Extract the (X, Y) coordinate from the center of the cell holding the provided text.  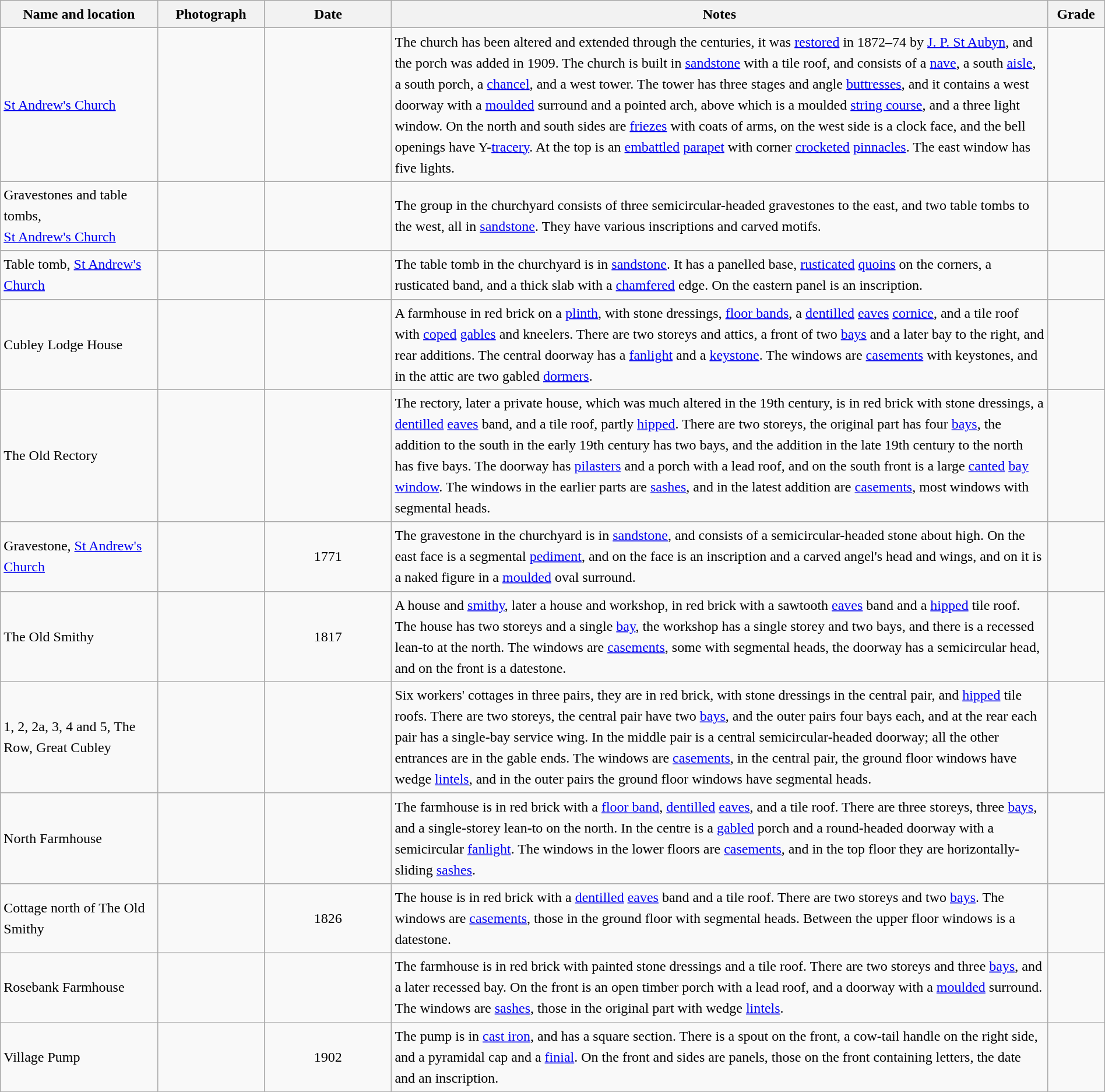
Table tomb, St Andrew's Church (79, 275)
The Old Rectory (79, 456)
1, 2, 2a, 3, 4 and 5, The Row, Great Cubley (79, 737)
Notes (719, 14)
Gravestones and table tombs,St Andrew's Church (79, 216)
Cottage north of The Old Smithy (79, 918)
North Farmhouse (79, 838)
Name and location (79, 14)
Grade (1076, 14)
1902 (328, 1058)
Photograph (211, 14)
1817 (328, 637)
Gravestone, St Andrew's Church (79, 556)
1771 (328, 556)
Rosebank Farmhouse (79, 988)
Cubley Lodge House (79, 344)
The Old Smithy (79, 637)
Village Pump (79, 1058)
1826 (328, 918)
St Andrew's Church (79, 105)
Date (328, 14)
